Search for the cell housing the specified text and yield its (x, y) center coordinate. 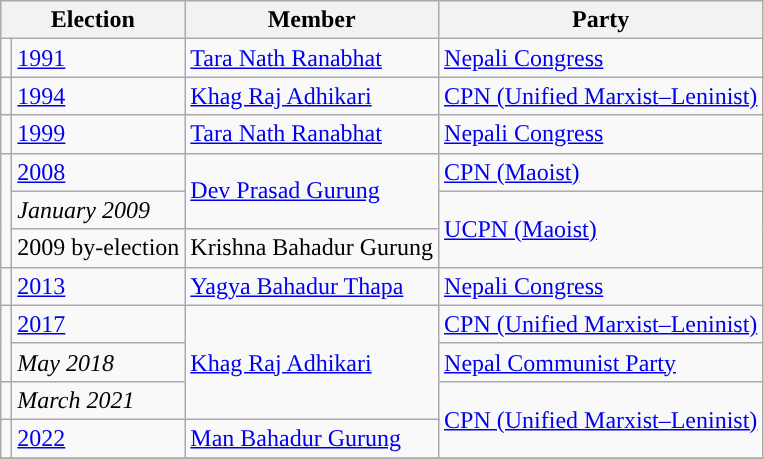
UCPN (Maoist) (601, 229)
Dev Prasad Gurung (312, 191)
2008 (98, 172)
Member (312, 20)
Nepal Communist Party (601, 362)
Yagya Bahadur Thapa (312, 286)
1999 (98, 134)
2017 (98, 324)
2022 (98, 438)
Krishna Bahadur Gurung (312, 248)
Election (93, 20)
1994 (98, 96)
1991 (98, 58)
January 2009 (98, 210)
Party (601, 20)
CPN (Maoist) (601, 172)
March 2021 (98, 400)
Man Bahadur Gurung (312, 438)
May 2018 (98, 362)
2009 by-election (98, 248)
2013 (98, 286)
